Locate the cell with the specified text and output its [X, Y] center coordinate. 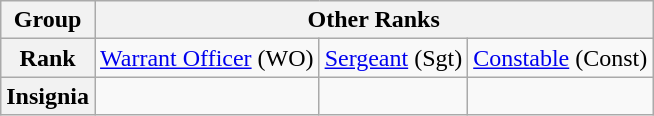
Group [48, 20]
Warrant Officer (WO) [208, 58]
Rank [48, 58]
Sergeant (Sgt) [394, 58]
Other Ranks [374, 20]
Constable (Const) [560, 58]
Insignia [48, 96]
